Return the (x, y) coordinate for the center point of the cell that contains the specified text.  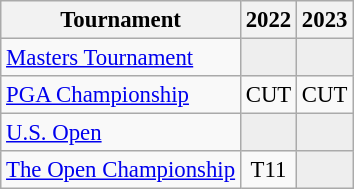
The Open Championship (121, 170)
U.S. Open (121, 133)
Tournament (121, 20)
2023 (325, 20)
Masters Tournament (121, 58)
2022 (268, 20)
T11 (268, 170)
PGA Championship (121, 95)
